Identify which cell holds the provided text, then report its (x, y) central coordinate. 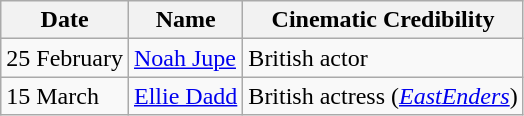
Ellie Dadd (185, 96)
Date (65, 20)
Noah Jupe (185, 58)
Cinematic Credibility (383, 20)
British actress (EastEnders) (383, 96)
British actor (383, 58)
15 March (65, 96)
Name (185, 20)
25 February (65, 58)
